Find where the given text appears and provide that cell's center as [x, y] coordinate. 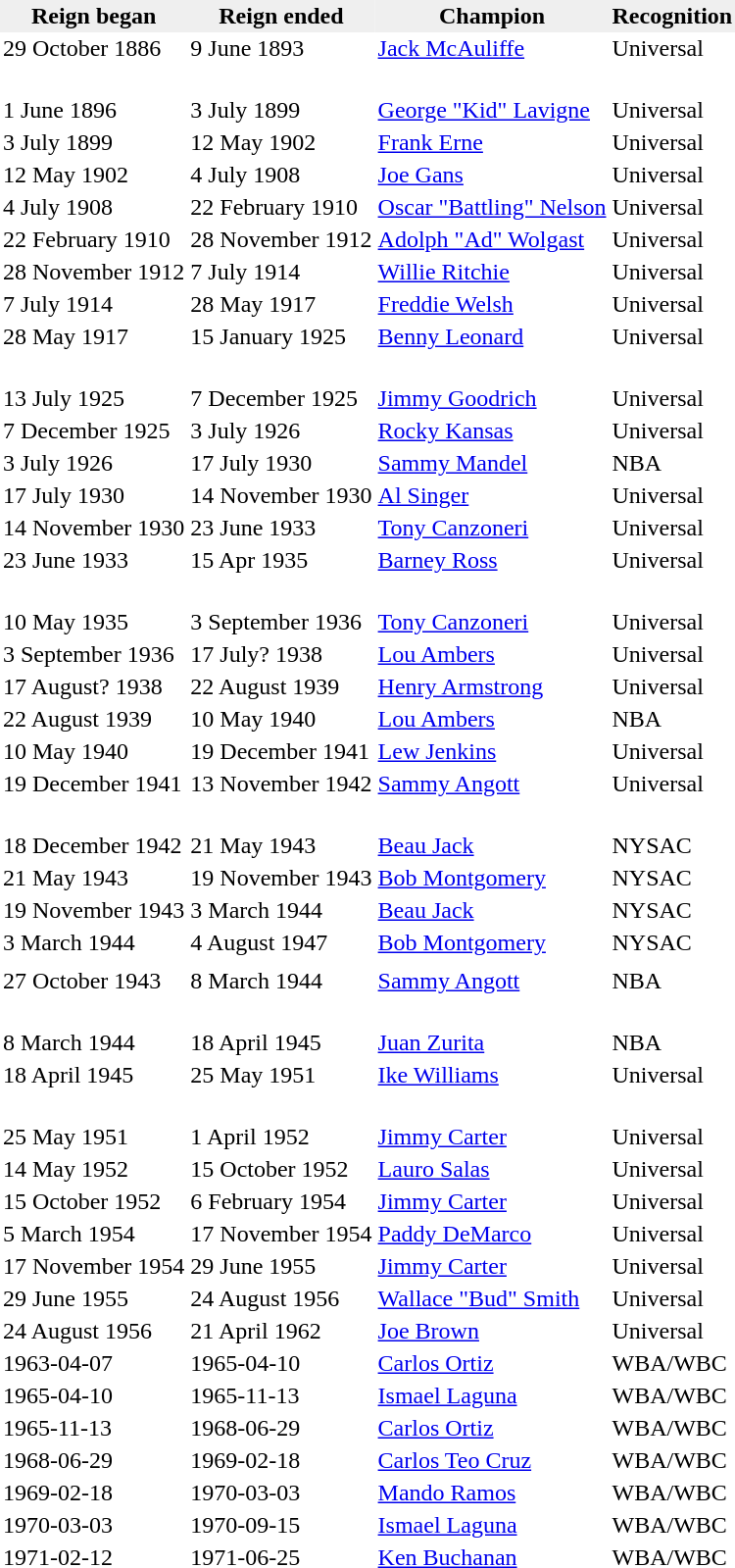
29 October 1886 [94, 49]
Mando Ramos [492, 1492]
Joe Brown [492, 1332]
Al Singer [492, 496]
Joe Gans [492, 175]
1970-09-15 [280, 1526]
Reign began [94, 16]
15 January 1925 [280, 337]
10 May 1935 [94, 622]
Jack McAuliffe [492, 49]
Recognition [672, 16]
13 July 1925 [94, 398]
Henry Armstrong [492, 686]
Lew Jenkins [492, 751]
Willie Ritchie [492, 273]
Champion [492, 16]
Wallace "Bud" Smith [492, 1298]
Sammy Mandel [492, 463]
Jimmy Goodrich [492, 398]
18 December 1942 [94, 845]
George "Kid" Lavigne [492, 110]
21 April 1962 [280, 1332]
17 July? 1938 [280, 655]
Adolph "Ad" Wolgast [492, 239]
1963-04-07 [94, 1363]
Paddy DeMarco [492, 1234]
1 April 1952 [280, 1138]
Rocky Kansas [492, 431]
6 February 1954 [280, 1202]
Reign ended [280, 16]
5 March 1954 [94, 1234]
Freddie Welsh [492, 304]
Barney Ross [492, 561]
Benny Leonard [492, 337]
14 May 1952 [94, 1169]
9 June 1893 [280, 49]
17 August? 1938 [94, 686]
Oscar "Battling" Nelson [492, 208]
15 Apr 1935 [280, 561]
Frank Erne [492, 143]
Carlos Teo Cruz [492, 1461]
4 August 1947 [280, 943]
1 June 1896 [94, 110]
Juan Zurita [492, 1043]
13 November 1942 [280, 784]
Lauro Salas [492, 1169]
27 October 1943 [94, 981]
Ike Williams [492, 1075]
